Identify which cell holds the provided text, then report its [x, y] central coordinate. 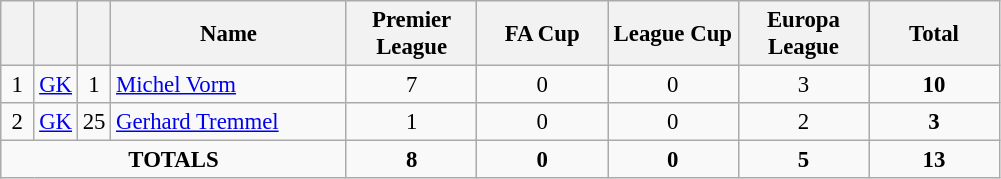
Michel Vorm [229, 85]
FA Cup [542, 34]
Name [229, 34]
25 [94, 122]
League Cup [674, 34]
Premier League [412, 34]
TOTALS [174, 160]
Gerhard Tremmel [229, 122]
7 [412, 85]
Europa League [804, 34]
5 [804, 160]
8 [412, 160]
13 [934, 160]
10 [934, 85]
Total [934, 34]
